Capture the cell that displays the provided text and extract its [X, Y] central coordinate. 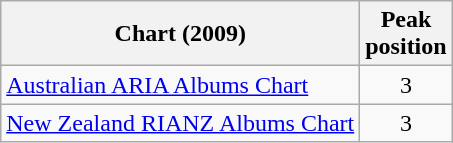
Peakposition [406, 34]
New Zealand RIANZ Albums Chart [180, 123]
Australian ARIA Albums Chart [180, 85]
Chart (2009) [180, 34]
